From the cell containing the given text, extract its center point as [X, Y] coordinate. 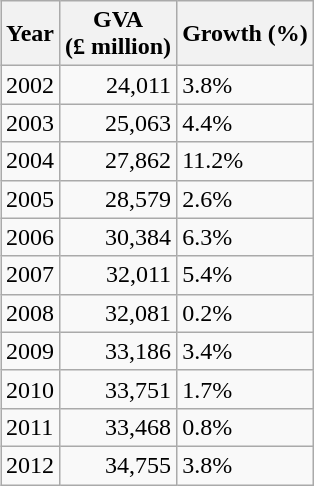
5.4% [246, 275]
Growth (%) [246, 34]
GVA (£ million) [118, 34]
2.6% [246, 199]
32,081 [118, 313]
2002 [30, 85]
4.4% [246, 123]
11.2% [246, 161]
2007 [30, 275]
2008 [30, 313]
2011 [30, 427]
2009 [30, 351]
33,186 [118, 351]
0.2% [246, 313]
30,384 [118, 237]
2004 [30, 161]
28,579 [118, 199]
1.7% [246, 389]
2005 [30, 199]
2003 [30, 123]
27,862 [118, 161]
33,751 [118, 389]
32,011 [118, 275]
3.4% [246, 351]
6.3% [246, 237]
33,468 [118, 427]
2010 [30, 389]
25,063 [118, 123]
Year [30, 34]
0.8% [246, 427]
24,011 [118, 85]
2006 [30, 237]
34,755 [118, 465]
2012 [30, 465]
